Capture the cell that displays the provided text and extract its [X, Y] central coordinate. 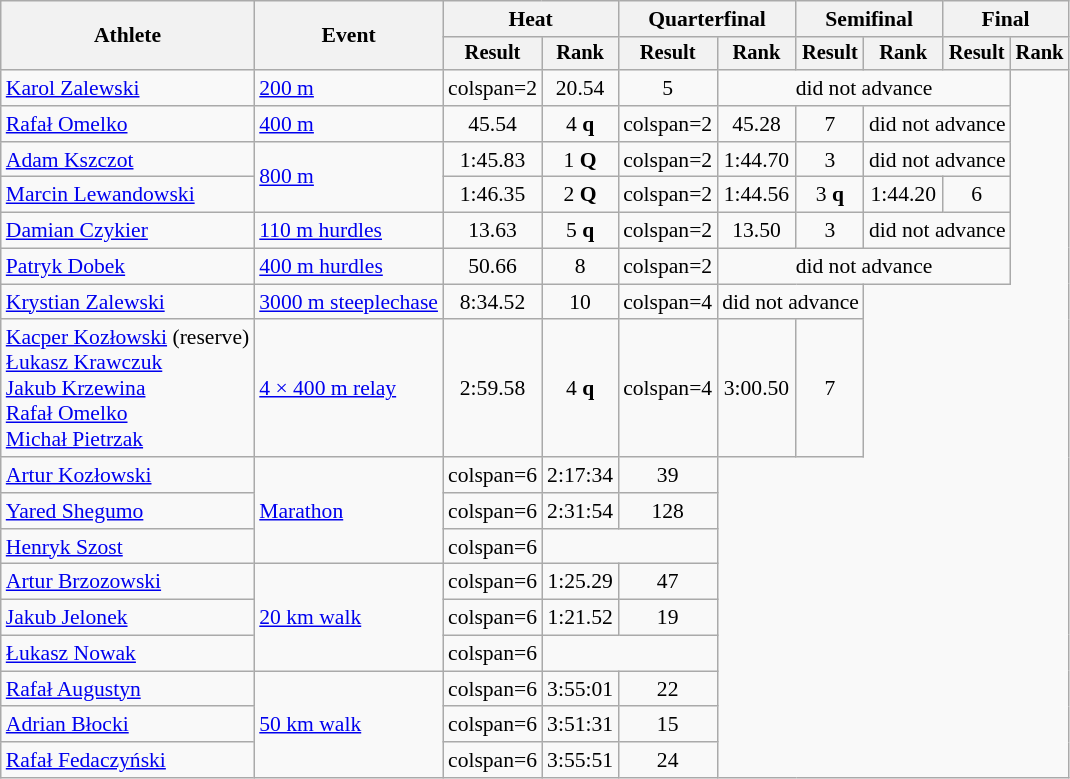
Marathon [348, 510]
Athlete [128, 36]
6 [977, 195]
22 [668, 689]
4 × 400 m relay [348, 389]
Artur Brzozowski [128, 582]
50.66 [492, 267]
45.28 [756, 124]
1:21.52 [580, 618]
13.63 [492, 231]
Krystian Zalewski [128, 302]
24 [668, 760]
3 q [830, 195]
Damian Czykier [128, 231]
1 Q [580, 160]
Kacper Kozłowski (reserve)Łukasz KrawczukJakub KrzewinaRafał OmelkoMichał Pietrzak [128, 389]
20 km walk [348, 618]
200 m [348, 88]
3:00.50 [756, 389]
39 [668, 475]
1:44.56 [756, 195]
Event [348, 36]
13.50 [756, 231]
1:25.29 [580, 582]
Quarterfinal [707, 19]
Adrian Błocki [128, 725]
Jakub Jelonek [128, 618]
Rafał Fedaczyński [128, 760]
Marcin Lewandowski [128, 195]
Łukasz Nowak [128, 654]
5 q [580, 231]
Patryk Dobek [128, 267]
800 m [348, 178]
400 m hurdles [348, 267]
47 [668, 582]
20.54 [580, 88]
Rafał Augustyn [128, 689]
3000 m steeplechase [348, 302]
Henryk Szost [128, 547]
5 [668, 88]
8 [580, 267]
8:34.52 [492, 302]
19 [668, 618]
1:44.70 [756, 160]
Final [1006, 19]
2:31:54 [580, 511]
3:55:01 [580, 689]
Heat [530, 19]
110 m hurdles [348, 231]
1:45.83 [492, 160]
Artur Kozłowski [128, 475]
128 [668, 511]
Karol Zalewski [128, 88]
2:17:34 [580, 475]
Adam Kszczot [128, 160]
3:51:31 [580, 725]
50 km walk [348, 724]
Semifinal [870, 19]
Yared Shegumo [128, 511]
15 [668, 725]
400 m [348, 124]
1:46.35 [492, 195]
10 [580, 302]
3:55:51 [580, 760]
1:44.20 [904, 195]
2:59.58 [492, 389]
45.54 [492, 124]
Rafał Omelko [128, 124]
2 Q [580, 195]
